Locate the cell with the specified text and output its (x, y) center coordinate. 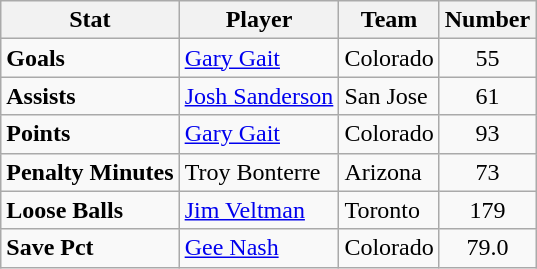
Toronto (389, 210)
Player (259, 20)
Arizona (389, 172)
73 (487, 172)
Jim Veltman (259, 210)
Penalty Minutes (90, 172)
Stat (90, 20)
61 (487, 96)
79.0 (487, 248)
Loose Balls (90, 210)
San Jose (389, 96)
55 (487, 58)
Team (389, 20)
Josh Sanderson (259, 96)
Troy Bonterre (259, 172)
Goals (90, 58)
179 (487, 210)
Assists (90, 96)
Points (90, 134)
Number (487, 20)
93 (487, 134)
Save Pct (90, 248)
Gee Nash (259, 248)
